Return (X, Y) of the center of cell containing provided text 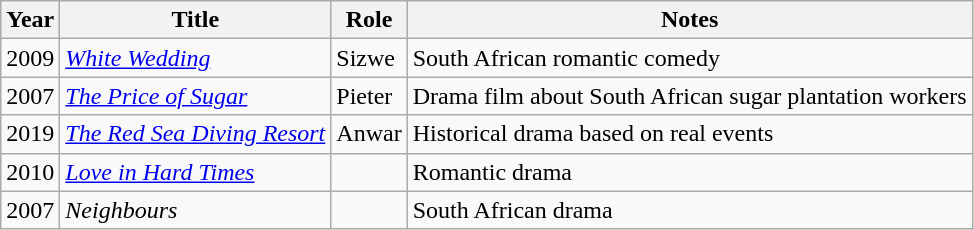
The Price of Sugar (196, 96)
Love in Hard Times (196, 172)
2019 (30, 134)
Neighbours (196, 210)
Role (369, 20)
Year (30, 20)
Drama film about South African sugar plantation workers (690, 96)
Pieter (369, 96)
Notes (690, 20)
South African drama (690, 210)
Historical drama based on real events (690, 134)
2010 (30, 172)
Title (196, 20)
The Red Sea Diving Resort (196, 134)
White Wedding (196, 58)
South African romantic comedy (690, 58)
Anwar (369, 134)
2009 (30, 58)
Sizwe (369, 58)
Romantic drama (690, 172)
